Scan for the cell matching the given text and deliver its [x, y] coordinate at center. 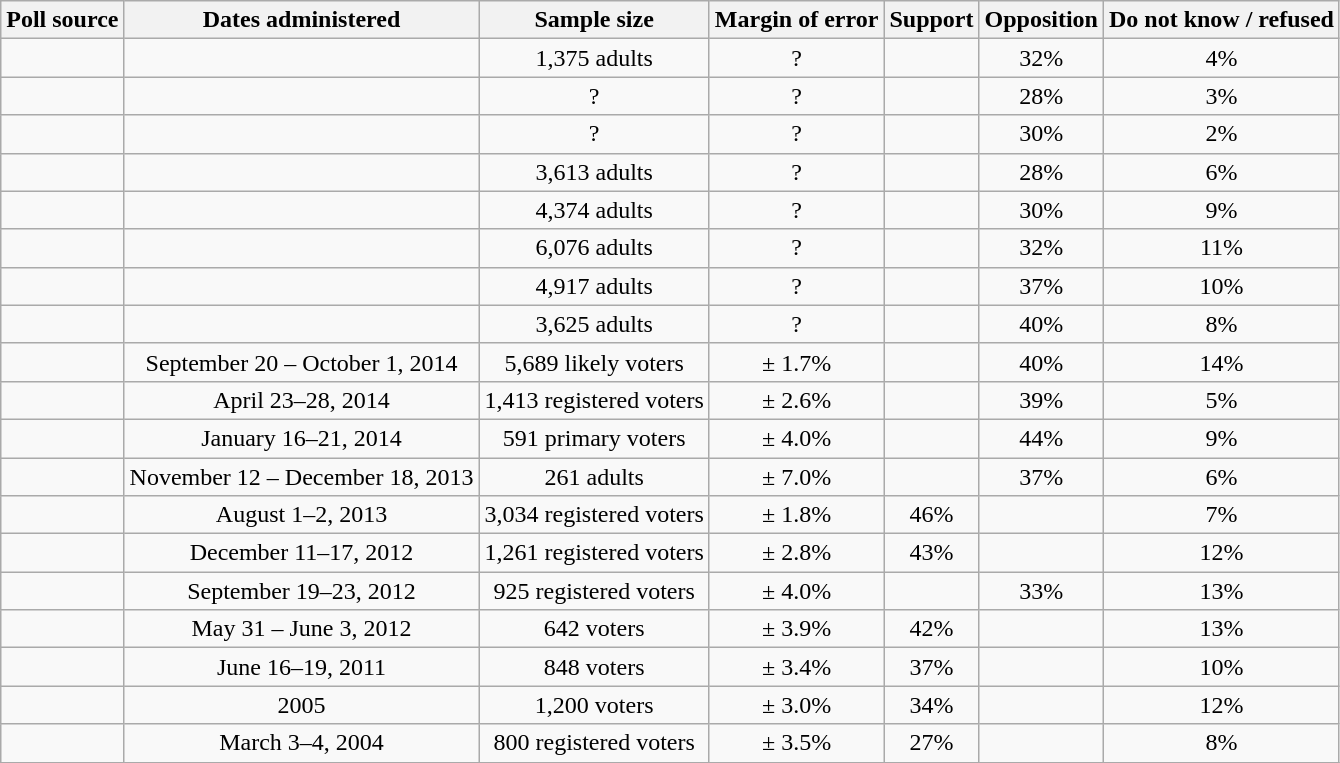
± 1.8% [796, 515]
6,076 adults [594, 248]
4% [1221, 58]
± 3.9% [796, 629]
Poll source [62, 20]
46% [932, 515]
Do not know / refused [1221, 20]
Support [932, 20]
September 20 – October 1, 2014 [302, 362]
5% [1221, 400]
642 voters [594, 629]
1,375 adults [594, 58]
42% [932, 629]
Sample size [594, 20]
August 1–2, 2013 [302, 515]
14% [1221, 362]
44% [1041, 438]
34% [932, 705]
43% [932, 553]
33% [1041, 591]
3,613 adults [594, 172]
800 registered voters [594, 743]
Dates administered [302, 20]
261 adults [594, 477]
2% [1221, 134]
27% [932, 743]
3% [1221, 96]
3,034 registered voters [594, 515]
December 11–17, 2012 [302, 553]
4,917 adults [594, 286]
± 1.7% [796, 362]
5,689 likely voters [594, 362]
March 3–4, 2004 [302, 743]
± 7.0% [796, 477]
1,413 registered voters [594, 400]
11% [1221, 248]
± 2.8% [796, 553]
4,374 adults [594, 210]
± 3.4% [796, 667]
± 3.0% [796, 705]
± 2.6% [796, 400]
Opposition [1041, 20]
November 12 – December 18, 2013 [302, 477]
1,200 voters [594, 705]
January 16–21, 2014 [302, 438]
April 23–28, 2014 [302, 400]
3,625 adults [594, 324]
591 primary voters [594, 438]
7% [1221, 515]
925 registered voters [594, 591]
Margin of error [796, 20]
May 31 – June 3, 2012 [302, 629]
June 16–19, 2011 [302, 667]
September 19–23, 2012 [302, 591]
± 3.5% [796, 743]
1,261 registered voters [594, 553]
848 voters [594, 667]
39% [1041, 400]
2005 [302, 705]
